Detect which cell encompasses the target text, then output its [x, y] center coordinate. 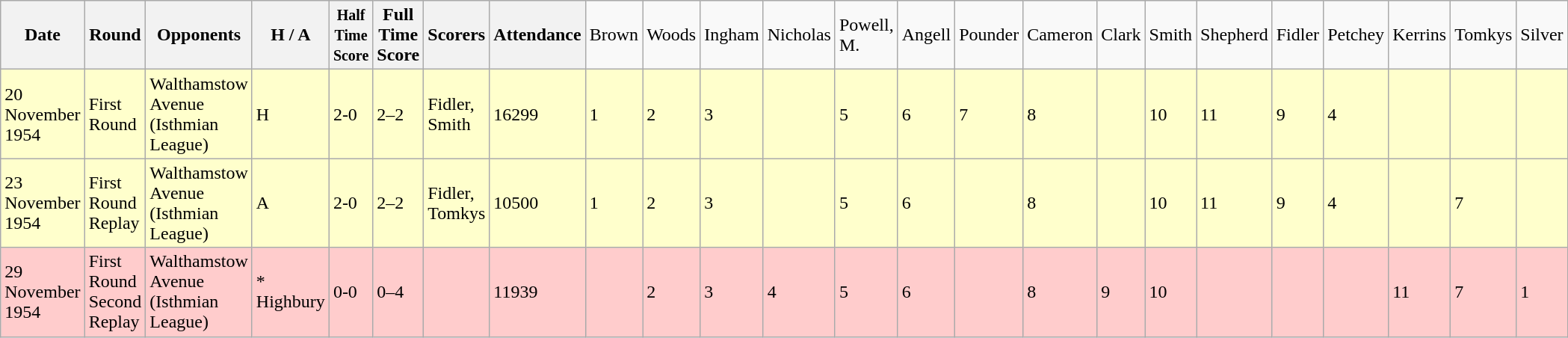
Attendance [537, 35]
First Round Replay [115, 203]
Round [115, 35]
Cameron [1060, 35]
Shepherd [1234, 35]
Opponents [199, 35]
20 November 1954 [43, 114]
Kerrins [1420, 35]
Smith [1170, 35]
Fidler, Tomkys [457, 203]
First Round Second Replay [115, 292]
Powell, M. [866, 35]
A [290, 203]
H / A [290, 35]
Ingham [732, 35]
H [290, 114]
Tomkys [1484, 35]
Fidler, Smith [457, 114]
11939 [537, 292]
Angell [926, 35]
0–4 [398, 292]
Nicholas [799, 35]
Petchey [1356, 35]
Full Time Score [398, 35]
10500 [537, 203]
Pounder [990, 35]
Scorers [457, 35]
* Highbury [290, 292]
16299 [537, 114]
Fidler [1297, 35]
Half Time Score [351, 35]
First Round [115, 114]
0-0 [351, 292]
Silver [1542, 35]
Date [43, 35]
Brown [614, 35]
Woods [671, 35]
29 November 1954 [43, 292]
Clark [1121, 35]
23 November 1954 [43, 203]
